Provide the [x, y] coordinate of the cell's center where the given text is located.  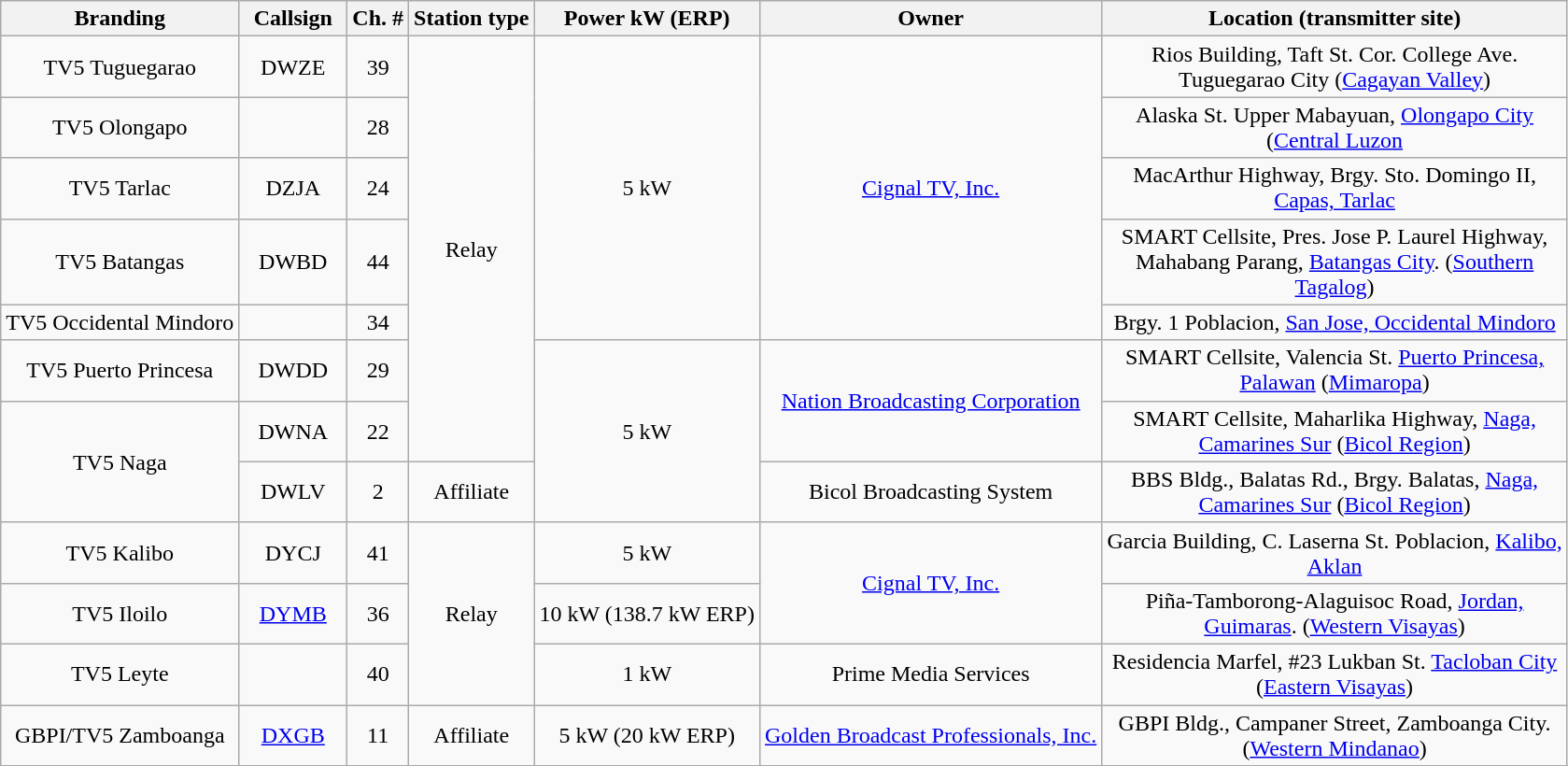
DWDD [293, 370]
2 [378, 491]
29 [378, 370]
TV5 Tarlac [120, 189]
34 [378, 322]
Ch. # [378, 19]
SMART Cellsite, Pres. Jose P. Laurel Highway, Mahabang Parang, Batangas City. (Southern Tagalog) [1335, 262]
GBPI/TV5 Zamboanga [120, 734]
TV5 Tuguegarao [120, 67]
10 kW (138.7 kW ERP) [647, 613]
36 [378, 613]
Location (transmitter site) [1335, 19]
BBS Bldg., Balatas Rd., Brgy. Balatas, Naga, Camarines Sur (Bicol Region) [1335, 491]
39 [378, 67]
28 [378, 127]
DWLV [293, 491]
44 [378, 262]
TV5 Occidental Mindoro [120, 322]
1 kW [647, 674]
Bicol Broadcasting System [930, 491]
Station type [472, 19]
DWZE [293, 67]
DYMB [293, 613]
Nation Broadcasting Corporation [930, 401]
TV5 Kalibo [120, 553]
DWNA [293, 432]
SMART Cellsite, Maharlika Highway, Naga, Camarines Sur (Bicol Region) [1335, 432]
24 [378, 189]
TV5 Leyte [120, 674]
DWBD [293, 262]
11 [378, 734]
TV5 Batangas [120, 262]
GBPI Bldg., Campaner Street, Zamboanga City. (Western Mindanao) [1335, 734]
41 [378, 553]
40 [378, 674]
DYCJ [293, 553]
Callsign [293, 19]
TV5 Iloilo [120, 613]
Prime Media Services [930, 674]
22 [378, 432]
Residencia Marfel, #23 Lukban St. Tacloban City (Eastern Visayas) [1335, 674]
Alaska St. Upper Mabayuan, Olongapo City (Central Luzon [1335, 127]
Rios Building, Taft St. Cor. College Ave. Tuguegarao City (Cagayan Valley) [1335, 67]
Brgy. 1 Poblacion, San Jose, Occidental Mindoro [1335, 322]
Branding [120, 19]
TV5 Naga [120, 461]
Golden Broadcast Professionals, Inc. [930, 734]
MacArthur Highway, Brgy. Sto. Domingo II, Capas, Tarlac [1335, 189]
Garcia Building, C. Laserna St. Poblacion, Kalibo, Aklan [1335, 553]
TV5 Puerto Princesa [120, 370]
DZJA [293, 189]
DXGB [293, 734]
SMART Cellsite, Valencia St. Puerto Princesa, Palawan (Mimaropa) [1335, 370]
5 kW (20 kW ERP) [647, 734]
TV5 Olongapo [120, 127]
Owner [930, 19]
Piña-Tamborong-Alaguisoc Road, Jordan, Guimaras. (Western Visayas) [1335, 613]
Power kW (ERP) [647, 19]
